Capture the cell that displays the provided text and extract its [X, Y] central coordinate. 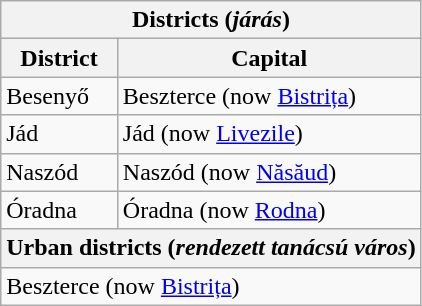
Jád (now Livezile) [269, 134]
Jád [60, 134]
Naszód [60, 172]
Capital [269, 58]
Óradna [60, 210]
Óradna (now Rodna) [269, 210]
District [60, 58]
Urban districts (rendezett tanácsú város) [211, 248]
Naszód (now Năsăud) [269, 172]
Districts (járás) [211, 20]
Besenyő [60, 96]
